Output the (x, y) coordinate of the center of the cell containing the given text.  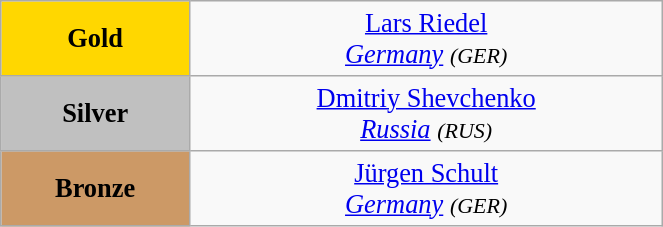
Silver (96, 112)
Dmitriy ShevchenkoRussia (RUS) (426, 112)
Bronze (96, 188)
Jürgen SchultGermany (GER) (426, 188)
Gold (96, 38)
Lars RiedelGermany (GER) (426, 38)
